Search for the cell housing the specified text and yield its [x, y] center coordinate. 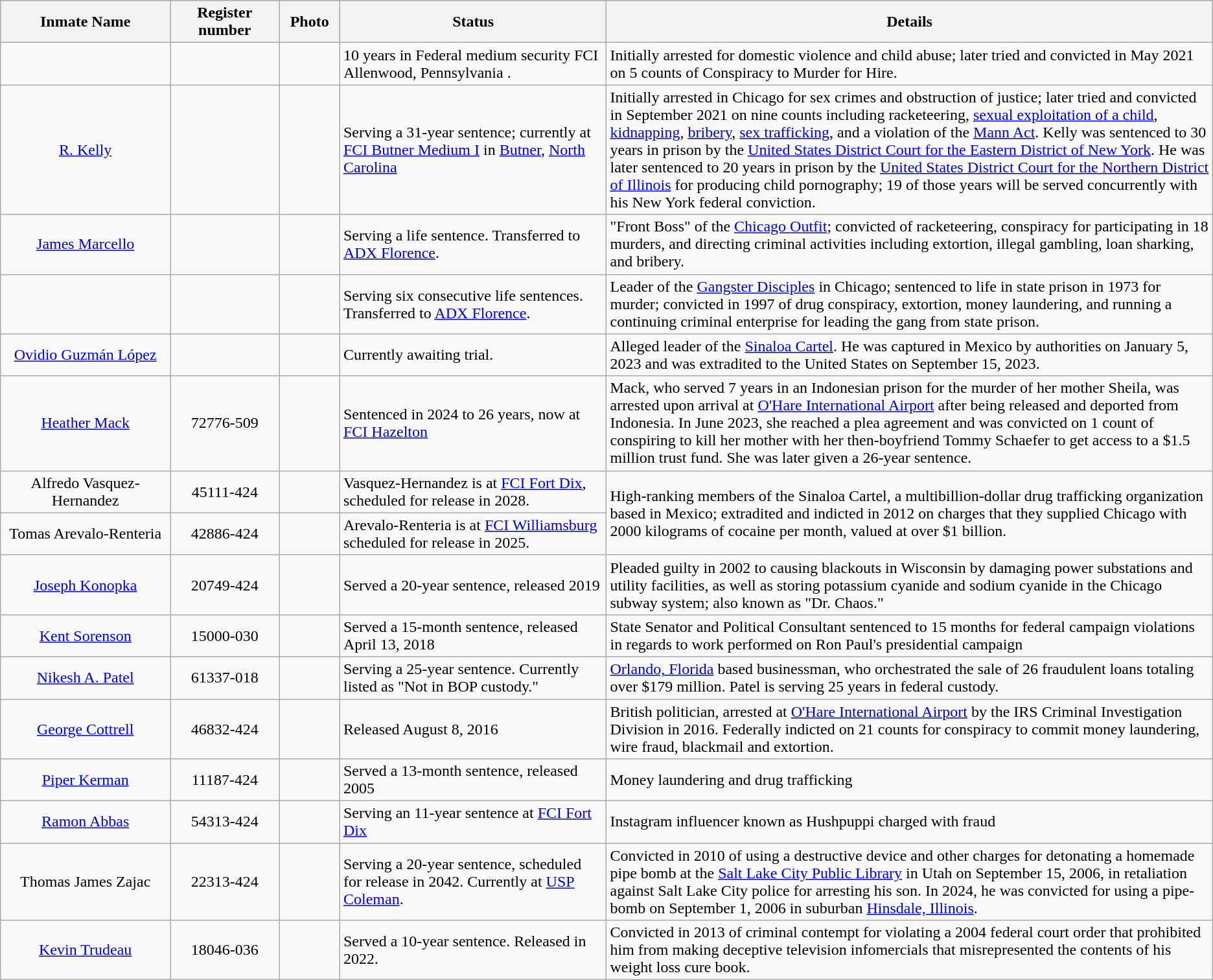
Details [910, 22]
42886-424 [225, 534]
Status [473, 22]
Served a 13-month sentence, released 2005 [473, 780]
Ovidio Guzmán López [86, 355]
61337-018 [225, 678]
Money laundering and drug trafficking [910, 780]
Serving six consecutive life sentences. Transferred to ADX Florence. [473, 304]
72776-509 [225, 423]
Register number [225, 22]
Ramon Abbas [86, 822]
Served a 15-month sentence, released April 13, 2018 [473, 635]
Initially arrested for domestic violence and child abuse; later tried and convicted in May 2021 on 5 counts of Conspiracy to Murder for Hire. [910, 64]
Photo [310, 22]
Alfredo Vasquez-Hernandez [86, 491]
45111-424 [225, 491]
Serving a 31-year sentence; currently at FCI Butner Medium I in Butner, North Carolina [473, 150]
Tomas Arevalo-Renteria [86, 534]
George Cottrell [86, 729]
Kent Sorenson [86, 635]
20749-424 [225, 585]
11187-424 [225, 780]
Heather Mack [86, 423]
Thomas James Zajac [86, 881]
Joseph Konopka [86, 585]
Currently awaiting trial. [473, 355]
Piper Kerman [86, 780]
46832-424 [225, 729]
Served a 10-year sentence. Released in 2022. [473, 950]
10 years in Federal medium security FCI Allenwood, Pennsylvania . [473, 64]
Vasquez-Hernandez is at FCI Fort Dix, scheduled for release in 2028. [473, 491]
Serving an 11-year sentence at FCI Fort Dix [473, 822]
Instagram influencer known as Hushpuppi charged with fraud [910, 822]
18046-036 [225, 950]
Kevin Trudeau [86, 950]
Serving a life sentence. Transferred to ADX Florence. [473, 244]
Nikesh A. Patel [86, 678]
15000-030 [225, 635]
Served a 20-year sentence, released 2019 [473, 585]
Sentenced in 2024 to 26 years, now at FCI Hazelton [473, 423]
Arevalo-Renteria is at FCI Williamsburg scheduled for release in 2025. [473, 534]
James Marcello [86, 244]
22313-424 [225, 881]
R. Kelly [86, 150]
Serving a 20-year sentence, scheduled for release in 2042. Currently at USP Coleman. [473, 881]
54313-424 [225, 822]
Serving a 25-year sentence. Currently listed as "Not in BOP custody." [473, 678]
Released August 8, 2016 [473, 729]
Inmate Name [86, 22]
